Scan for the cell matching the given text and deliver its [X, Y] coordinate at center. 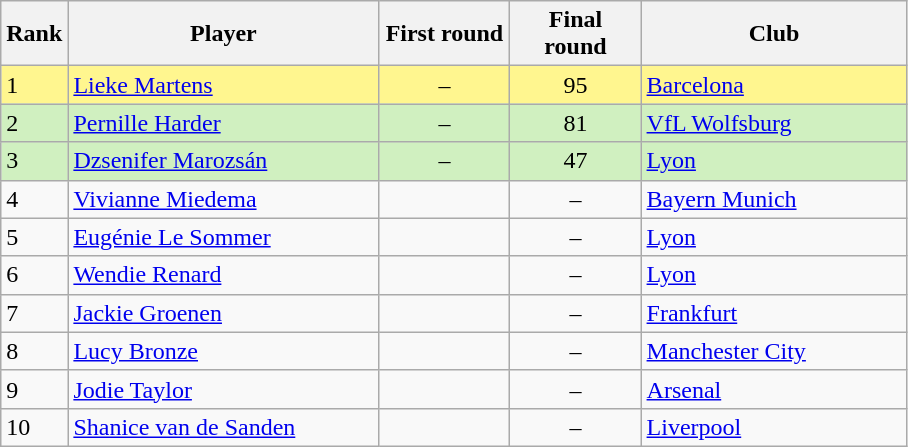
VfL Wolfsburg [774, 123]
Jodie Taylor [224, 389]
3 [34, 161]
Dzsenifer Marozsán [224, 161]
Rank [34, 34]
Liverpool [774, 427]
1 [34, 85]
Bayern Munich [774, 199]
Arsenal [774, 389]
9 [34, 389]
47 [576, 161]
Pernille Harder [224, 123]
95 [576, 85]
Lucy Bronze [224, 351]
Frankfurt [774, 313]
Wendie Renard [224, 275]
7 [34, 313]
Shanice van de Sanden [224, 427]
Player [224, 34]
Lieke Martens [224, 85]
8 [34, 351]
81 [576, 123]
5 [34, 237]
Barcelona [774, 85]
Final round [576, 34]
Club [774, 34]
Jackie Groenen [224, 313]
Vivianne Miedema [224, 199]
Manchester City [774, 351]
First round [444, 34]
10 [34, 427]
6 [34, 275]
4 [34, 199]
2 [34, 123]
Eugénie Le Sommer [224, 237]
